Pinpoint the cell where the given text exists, returning its [X, Y] midpoint coordinate. 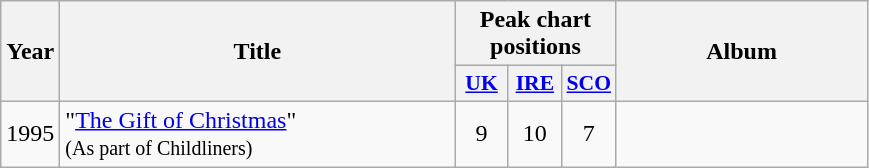
"The Gift of Christmas"(As part of Childliners) [258, 134]
SCO [590, 84]
1995 [30, 134]
Title [258, 52]
9 [482, 134]
UK [482, 84]
Album [742, 52]
10 [534, 134]
IRE [534, 84]
Year [30, 52]
7 [590, 134]
Peak chartpositions [536, 34]
